Return the (x, y) coordinate for the center point of the cell that contains the specified text.  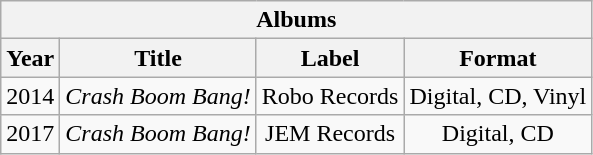
Robo Records (330, 96)
Label (330, 58)
2014 (30, 96)
Title (158, 58)
Albums (296, 20)
Year (30, 58)
Format (498, 58)
JEM Records (330, 134)
2017 (30, 134)
Digital, CD (498, 134)
Digital, CD, Vinyl (498, 96)
